Extract the (x, y) coordinate from the center of the cell holding the provided text.  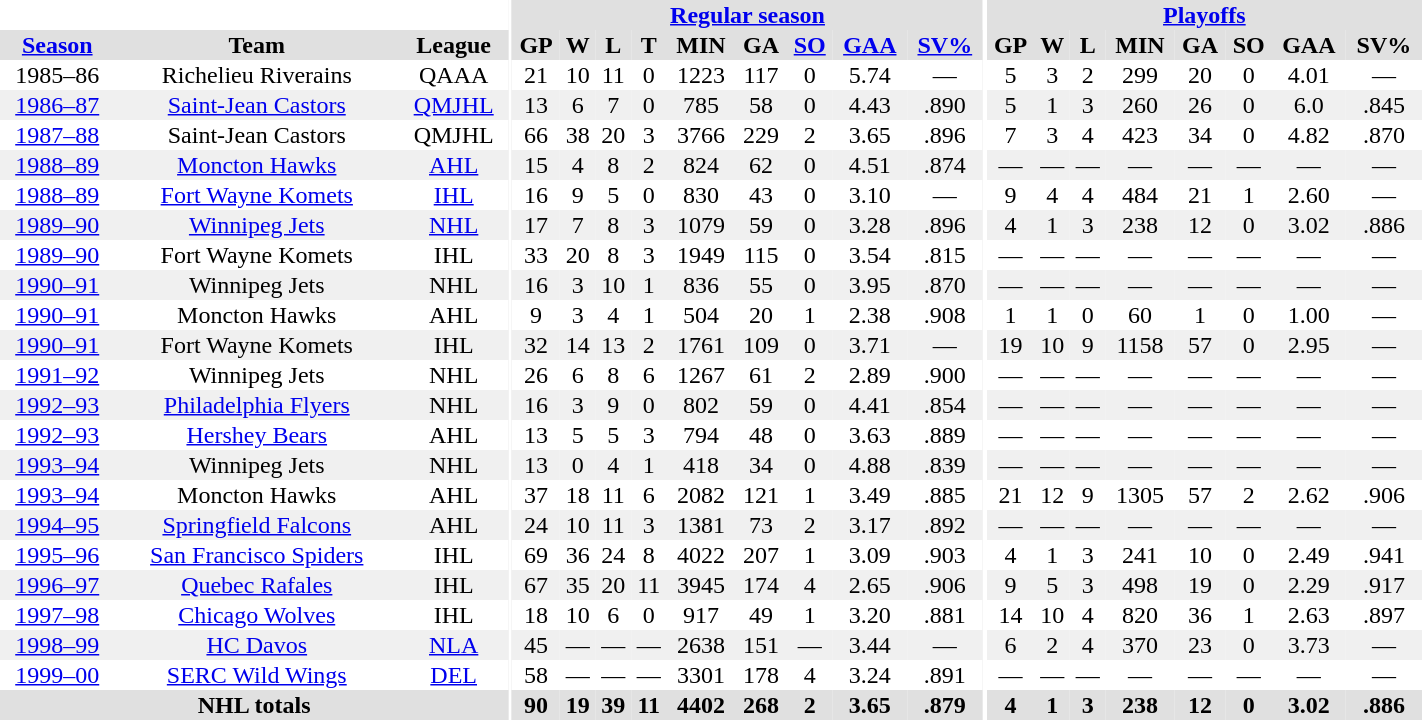
423 (1140, 135)
1305 (1140, 495)
69 (536, 555)
Regular season (748, 15)
.941 (1384, 555)
3.73 (1309, 645)
38 (578, 135)
2.95 (1309, 345)
3.10 (870, 195)
2.65 (870, 585)
4.82 (1309, 135)
3.28 (870, 225)
3.49 (870, 495)
4.88 (870, 465)
260 (1140, 105)
4.43 (870, 105)
1991–92 (57, 375)
.891 (945, 675)
3.17 (870, 525)
66 (536, 135)
418 (702, 465)
.917 (1384, 585)
1997–98 (57, 615)
.854 (945, 405)
785 (702, 105)
268 (760, 705)
33 (536, 255)
62 (760, 165)
2.38 (870, 315)
917 (702, 615)
61 (760, 375)
SERC Wild Wings (256, 675)
151 (760, 645)
241 (1140, 555)
2082 (702, 495)
60 (1140, 315)
Hershey Bears (256, 435)
1267 (702, 375)
.889 (945, 435)
.881 (945, 615)
1986–87 (57, 105)
3.44 (870, 645)
39 (614, 705)
1987–88 (57, 135)
Philadelphia Flyers (256, 405)
115 (760, 255)
3.24 (870, 675)
2.89 (870, 375)
3945 (702, 585)
.900 (945, 375)
1381 (702, 525)
3.20 (870, 615)
Chicago Wolves (256, 615)
117 (760, 75)
1985–86 (57, 75)
23 (1200, 645)
.892 (945, 525)
3.95 (870, 285)
1.00 (1309, 315)
5.74 (870, 75)
1761 (702, 345)
3766 (702, 135)
802 (702, 405)
109 (760, 345)
Season (57, 45)
2.49 (1309, 555)
Playoffs (1204, 15)
15 (536, 165)
178 (760, 675)
.890 (945, 105)
504 (702, 315)
.874 (945, 165)
37 (536, 495)
836 (702, 285)
DEL (454, 675)
.897 (1384, 615)
2.29 (1309, 585)
Richelieu Riverains (256, 75)
4.01 (1309, 75)
1999–00 (57, 675)
.903 (945, 555)
6.0 (1309, 105)
1158 (1140, 345)
32 (536, 345)
299 (1140, 75)
121 (760, 495)
2638 (702, 645)
794 (702, 435)
2.60 (1309, 195)
820 (1140, 615)
.845 (1384, 105)
.908 (945, 315)
San Francisco Spiders (256, 555)
1223 (702, 75)
QAAA (454, 75)
3.09 (870, 555)
824 (702, 165)
229 (760, 135)
.839 (945, 465)
174 (760, 585)
48 (760, 435)
Team (256, 45)
45 (536, 645)
484 (1140, 195)
1949 (702, 255)
207 (760, 555)
49 (760, 615)
1998–99 (57, 645)
498 (1140, 585)
NLA (454, 645)
4.41 (870, 405)
4022 (702, 555)
.879 (945, 705)
1994–95 (57, 525)
NHL totals (254, 705)
Springfield Falcons (256, 525)
73 (760, 525)
17 (536, 225)
4402 (702, 705)
T (649, 45)
3301 (702, 675)
1995–96 (57, 555)
3.63 (870, 435)
43 (760, 195)
830 (702, 195)
2.63 (1309, 615)
League (454, 45)
.885 (945, 495)
1996–97 (57, 585)
3.54 (870, 255)
370 (1140, 645)
55 (760, 285)
90 (536, 705)
.815 (945, 255)
HC Davos (256, 645)
35 (578, 585)
Quebec Rafales (256, 585)
3.71 (870, 345)
67 (536, 585)
4.51 (870, 165)
1079 (702, 225)
2.62 (1309, 495)
